Extract the [x, y] coordinate from the center of the cell holding the provided text.  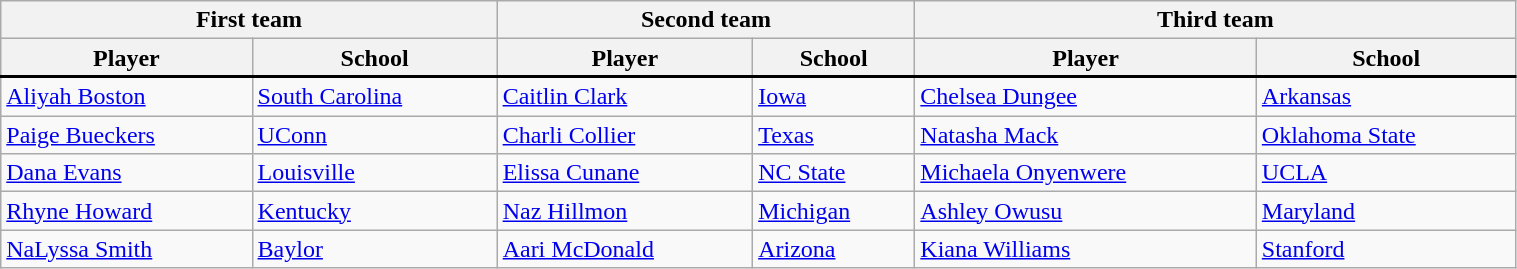
Charli Collier [625, 135]
Michaela Onyenwere [1086, 173]
Kiana Williams [1086, 249]
NC State [834, 173]
First team [249, 20]
Naz Hillmon [625, 211]
Third team [1216, 20]
Arkansas [1386, 96]
UCLA [1386, 173]
Elissa Cunane [625, 173]
South Carolina [374, 96]
Oklahoma State [1386, 135]
UConn [374, 135]
Texas [834, 135]
Arizona [834, 249]
Rhyne Howard [126, 211]
Kentucky [374, 211]
NaLyssa Smith [126, 249]
Michigan [834, 211]
Iowa [834, 96]
Dana Evans [126, 173]
Second team [706, 20]
Natasha Mack [1086, 135]
Louisville [374, 173]
Maryland [1386, 211]
Aliyah Boston [126, 96]
Stanford [1386, 249]
Paige Bueckers [126, 135]
Caitlin Clark [625, 96]
Baylor [374, 249]
Aari McDonald [625, 249]
Chelsea Dungee [1086, 96]
Ashley Owusu [1086, 211]
